Scan for the cell matching the given text and deliver its [X, Y] coordinate at center. 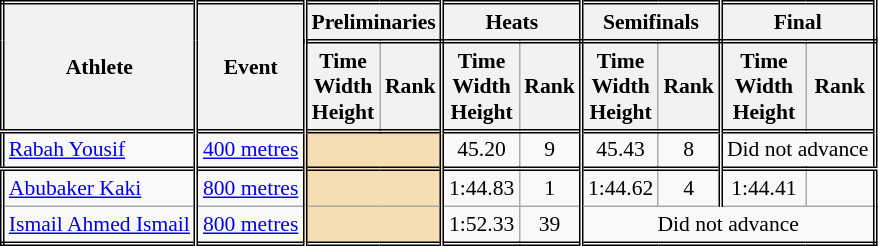
Semifinals [650, 22]
Event [250, 67]
45.43 [620, 150]
1:44.41 [763, 188]
8 [689, 150]
Heats [512, 22]
1:44.62 [620, 188]
Athlete [99, 67]
1:52.33 [480, 226]
1 [550, 188]
Final [798, 22]
39 [550, 226]
45.20 [480, 150]
9 [550, 150]
400 metres [250, 150]
Ismail Ahmed Ismail [99, 226]
1:44.83 [480, 188]
Rabah Yousif [99, 150]
Abubaker Kaki [99, 188]
4 [689, 188]
Preliminaries [374, 22]
